Locate the cell with the specified text and output its [x, y] center coordinate. 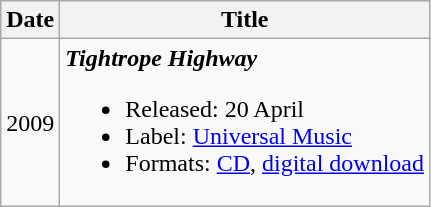
Title [245, 20]
2009 [30, 122]
Date [30, 20]
Tightrope HighwayReleased: 20 AprilLabel: Universal MusicFormats: CD, digital download [245, 122]
